Search for the cell housing the specified text and yield its [x, y] center coordinate. 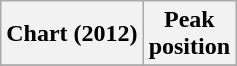
Peakposition [189, 34]
Chart (2012) [72, 34]
